Output the (X, Y) coordinate of the center of the cell containing the given text.  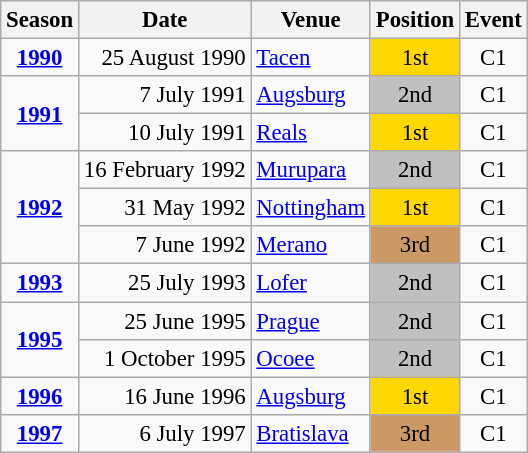
Tacen (310, 58)
Event (494, 20)
1995 (40, 340)
7 June 1992 (164, 245)
Prague (310, 321)
1996 (40, 396)
25 June 1995 (164, 321)
1990 (40, 58)
Season (40, 20)
1 October 1995 (164, 358)
Venue (310, 20)
25 August 1990 (164, 58)
1993 (40, 283)
16 June 1996 (164, 396)
Date (164, 20)
Ocoee (310, 358)
1997 (40, 433)
Position (414, 20)
Lofer (310, 283)
Nottingham (310, 208)
1991 (40, 114)
31 May 1992 (164, 208)
16 February 1992 (164, 170)
1992 (40, 208)
Murupara (310, 170)
Bratislava (310, 433)
Merano (310, 245)
25 July 1993 (164, 283)
10 July 1991 (164, 133)
7 July 1991 (164, 95)
Reals (310, 133)
6 July 1997 (164, 433)
